Identify which cell holds the provided text, then report its [X, Y] central coordinate. 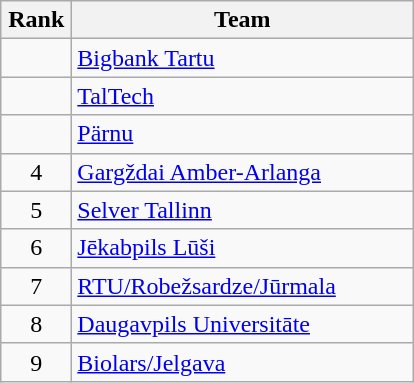
Biolars/Jelgava [242, 362]
Daugavpils Universitāte [242, 324]
9 [36, 362]
7 [36, 286]
Bigbank Tartu [242, 58]
8 [36, 324]
Pärnu [242, 134]
5 [36, 210]
Jēkabpils Lūši [242, 248]
Gargždai Amber-Arlanga [242, 172]
6 [36, 248]
Team [242, 20]
Selver Tallinn [242, 210]
RTU/Robežsardze/Jūrmala [242, 286]
4 [36, 172]
Rank [36, 20]
TalTech [242, 96]
